Return the (x, y) coordinate for the center point of the cell that contains the specified text.  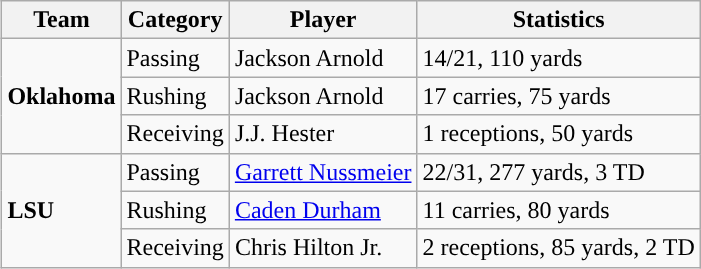
Team (62, 20)
11 carries, 80 yards (558, 210)
14/21, 110 yards (558, 58)
22/31, 277 yards, 3 TD (558, 172)
J.J. Hester (323, 134)
Statistics (558, 20)
2 receptions, 85 yards, 2 TD (558, 248)
Caden Durham (323, 210)
1 receptions, 50 yards (558, 134)
LSU (62, 210)
Category (175, 20)
17 carries, 75 yards (558, 96)
Player (323, 20)
Chris Hilton Jr. (323, 248)
Oklahoma (62, 96)
Garrett Nussmeier (323, 172)
